Output the (x, y) coordinate of the center of the cell containing the given text.  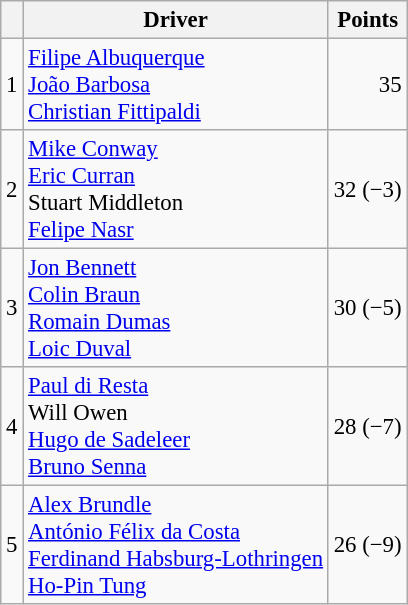
Alex Brundle António Félix da Costa Ferdinand Habsburg-Lothringen Ho-Pin Tung (176, 546)
5 (12, 546)
Mike Conway Eric Curran Stuart Middleton Felipe Nasr (176, 190)
4 (12, 426)
2 (12, 190)
Paul di Resta Will Owen Hugo de Sadeleer Bruno Senna (176, 426)
30 (−5) (367, 308)
32 (−3) (367, 190)
Driver (176, 20)
Jon Bennett Colin Braun Romain Dumas Loic Duval (176, 308)
3 (12, 308)
Filipe Albuquerque João Barbosa Christian Fittipaldi (176, 85)
35 (367, 85)
Points (367, 20)
1 (12, 85)
28 (−7) (367, 426)
26 (−9) (367, 546)
